Scan for the cell matching the given text and deliver its (X, Y) coordinate at center. 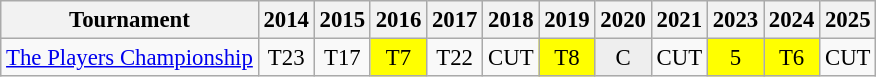
T23 (286, 58)
2023 (735, 20)
Tournament (130, 20)
5 (735, 58)
2016 (398, 20)
T8 (567, 58)
2024 (792, 20)
2019 (567, 20)
T7 (398, 58)
T22 (455, 58)
2020 (623, 20)
C (623, 58)
2015 (342, 20)
2017 (455, 20)
T6 (792, 58)
2025 (848, 20)
The Players Championship (130, 58)
2021 (679, 20)
T17 (342, 58)
2014 (286, 20)
2018 (511, 20)
